Search for the cell housing the specified text and yield its (x, y) center coordinate. 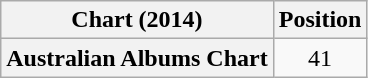
Position (320, 20)
Chart (2014) (137, 20)
41 (320, 58)
Australian Albums Chart (137, 58)
